For the text-containing cell, return its midpoint in (x, y) coordinate format. 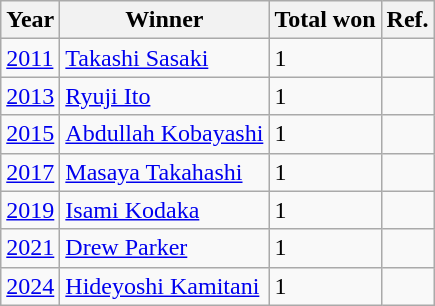
Isami Kodaka (164, 210)
Ryuji Ito (164, 96)
2011 (30, 58)
2015 (30, 134)
Ref. (408, 20)
2013 (30, 96)
2019 (30, 210)
2017 (30, 172)
Year (30, 20)
2024 (30, 286)
Winner (164, 20)
2021 (30, 248)
Drew Parker (164, 248)
Masaya Takahashi (164, 172)
Total won (325, 20)
Takashi Sasaki (164, 58)
Abdullah Kobayashi (164, 134)
Hideyoshi Kamitani (164, 286)
